Return [X, Y] of the center of cell containing provided text 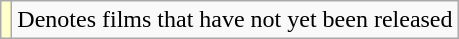
Denotes films that have not yet been released [235, 20]
